Search for the cell housing the specified text and yield its [x, y] center coordinate. 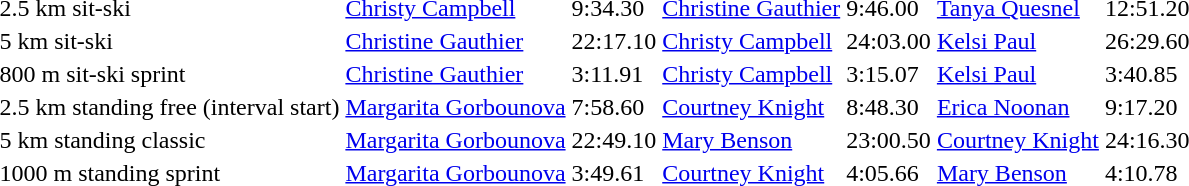
Mary Benson [752, 140]
8:48.30 [889, 107]
3:11.91 [614, 74]
24:03.00 [889, 41]
23:00.50 [889, 140]
7:58.60 [614, 107]
22:17.10 [614, 41]
22:49.10 [614, 140]
Erica Noonan [1018, 107]
3:15.07 [889, 74]
